Identify which cell holds the provided text, then report its (x, y) central coordinate. 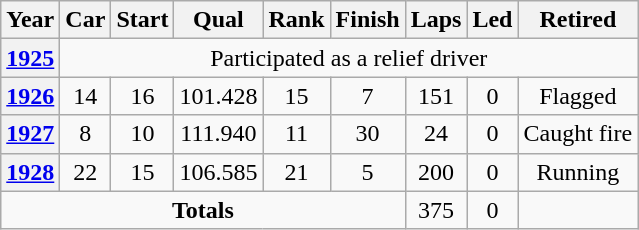
22 (86, 172)
Start (142, 20)
1928 (30, 172)
151 (436, 96)
Participated as a relief driver (349, 58)
7 (368, 96)
Caught fire (578, 134)
Laps (436, 20)
Retired (578, 20)
Rank (296, 20)
8 (86, 134)
Qual (218, 20)
24 (436, 134)
16 (142, 96)
1925 (30, 58)
101.428 (218, 96)
106.585 (218, 172)
Led (492, 20)
111.940 (218, 134)
Car (86, 20)
Finish (368, 20)
1927 (30, 134)
375 (436, 210)
Running (578, 172)
1926 (30, 96)
Flagged (578, 96)
21 (296, 172)
5 (368, 172)
Totals (203, 210)
30 (368, 134)
11 (296, 134)
14 (86, 96)
200 (436, 172)
10 (142, 134)
Year (30, 20)
